Search for the cell housing the specified text and yield its [x, y] center coordinate. 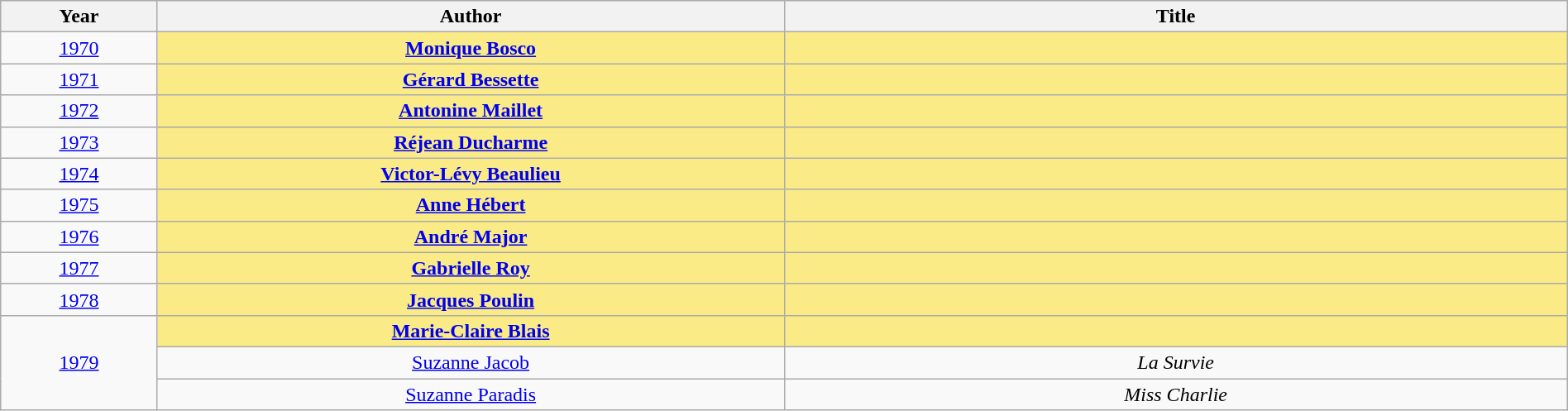
Victor-Lévy Beaulieu [471, 174]
Suzanne Paradis [471, 394]
Gérard Bessette [471, 79]
Monique Bosco [471, 48]
1979 [79, 362]
1977 [79, 268]
Suzanne Jacob [471, 362]
Year [79, 17]
Title [1176, 17]
1976 [79, 237]
Réjean Ducharme [471, 142]
Anne Hébert [471, 205]
André Major [471, 237]
1978 [79, 299]
Jacques Poulin [471, 299]
Author [471, 17]
La Survie [1176, 362]
Miss Charlie [1176, 394]
1974 [79, 174]
Marie-Claire Blais [471, 331]
1973 [79, 142]
1972 [79, 111]
1971 [79, 79]
1975 [79, 205]
1970 [79, 48]
Gabrielle Roy [471, 268]
Antonine Maillet [471, 111]
